Find where the given text appears and provide that cell's center as [x, y] coordinate. 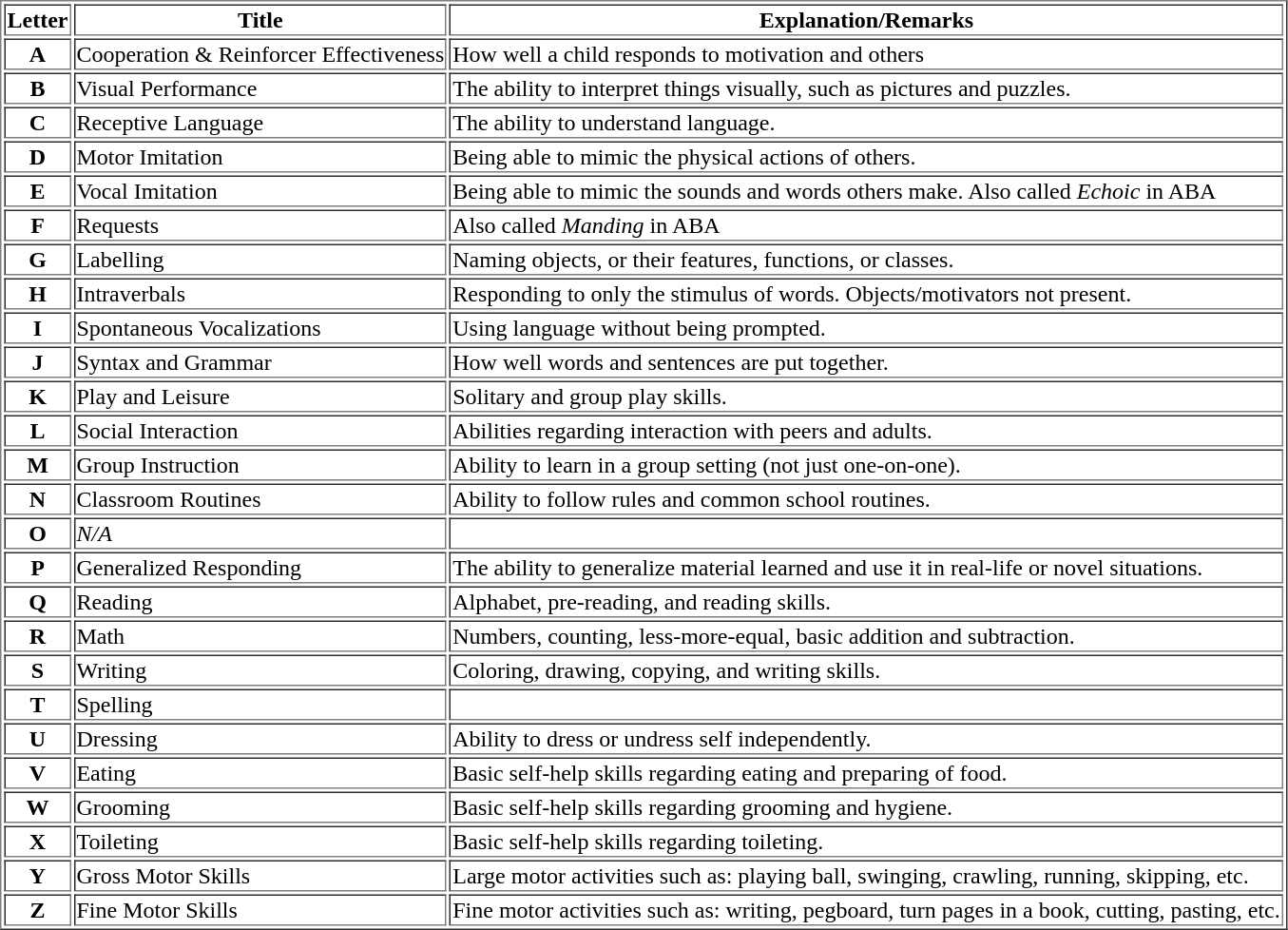
Intraverbals [260, 293]
H [37, 293]
L [37, 430]
Vocal Imitation [260, 190]
Ability to dress or undress self independently. [866, 738]
Grooming [260, 806]
Naming objects, or their features, functions, or classes. [866, 259]
Syntax and Grammar [260, 361]
Basic self-help skills regarding toileting. [866, 841]
Solitary and group play skills. [866, 396]
Labelling [260, 259]
Alphabet, pre-reading, and reading skills. [866, 601]
Writing [260, 669]
W [37, 806]
Dressing [260, 738]
Explanation/Remarks [866, 19]
G [37, 259]
Spontaneous Vocalizations [260, 327]
N/A [260, 533]
D [37, 156]
Fine Motor Skills [260, 909]
A [37, 53]
Cooperation & Reinforcer Effectiveness [260, 53]
U [37, 738]
Being able to mimic the physical actions of others. [866, 156]
Also called Manding in ABA [866, 224]
I [37, 327]
Reading [260, 601]
Play and Leisure [260, 396]
B [37, 87]
Basic self-help skills regarding grooming and hygiene. [866, 806]
V [37, 772]
F [37, 224]
Abilities regarding interaction with peers and adults. [866, 430]
Being able to mimic the sounds and words others make. Also called Echoic in ABA [866, 190]
Title [260, 19]
Coloring, drawing, copying, and writing skills. [866, 669]
P [37, 567]
Requests [260, 224]
Visual Performance [260, 87]
How well words and sentences are put together. [866, 361]
The ability to generalize material learned and use it in real-life or novel situations. [866, 567]
Numbers, counting, less-more-equal, basic addition and subtraction. [866, 635]
Using language without being prompted. [866, 327]
Generalized Responding [260, 567]
C [37, 122]
Z [37, 909]
Q [37, 601]
Letter [37, 19]
M [37, 464]
Math [260, 635]
Responding to only the stimulus of words. Objects/motivators not present. [866, 293]
Ability to learn in a group setting (not just one-on-one). [866, 464]
Gross Motor Skills [260, 875]
Basic self-help skills regarding eating and preparing of food. [866, 772]
Eating [260, 772]
X [37, 841]
Motor Imitation [260, 156]
T [37, 704]
Group Instruction [260, 464]
K [37, 396]
Social Interaction [260, 430]
N [37, 498]
Y [37, 875]
The ability to understand language. [866, 122]
J [37, 361]
E [37, 190]
O [37, 533]
Receptive Language [260, 122]
Toileting [260, 841]
Ability to follow rules and common school routines. [866, 498]
Fine motor activities such as: writing, pegboard, turn pages in a book, cutting, pasting, etc. [866, 909]
S [37, 669]
Spelling [260, 704]
R [37, 635]
How well a child responds to motivation and others [866, 53]
Classroom Routines [260, 498]
The ability to interpret things visually, such as pictures and puzzles. [866, 87]
Large motor activities such as: playing ball, swinging, crawling, running, skipping, etc. [866, 875]
